Capture the cell that displays the provided text and extract its (x, y) central coordinate. 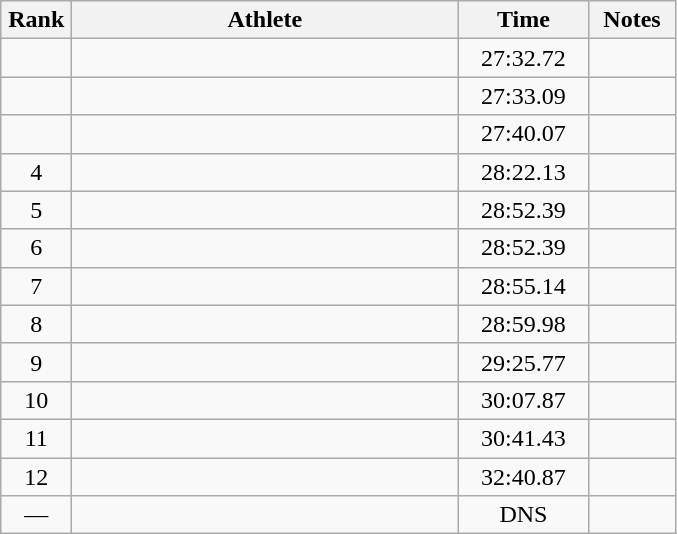
6 (36, 248)
Notes (632, 20)
32:40.87 (524, 477)
Athlete (265, 20)
30:07.87 (524, 400)
11 (36, 438)
4 (36, 172)
12 (36, 477)
9 (36, 362)
Rank (36, 20)
8 (36, 324)
DNS (524, 515)
27:33.09 (524, 96)
— (36, 515)
7 (36, 286)
28:55.14 (524, 286)
Time (524, 20)
27:40.07 (524, 134)
29:25.77 (524, 362)
28:59.98 (524, 324)
30:41.43 (524, 438)
28:22.13 (524, 172)
27:32.72 (524, 58)
5 (36, 210)
10 (36, 400)
